Return (X, Y) of the center of cell containing provided text 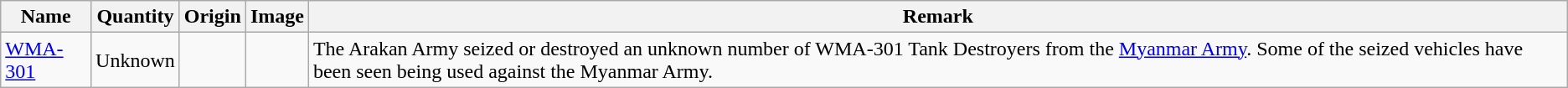
Name (46, 17)
Origin (213, 17)
WMA-301 (46, 60)
Quantity (136, 17)
Remark (938, 17)
Image (276, 17)
Unknown (136, 60)
